For the text-containing cell, return its midpoint in [x, y] coordinate format. 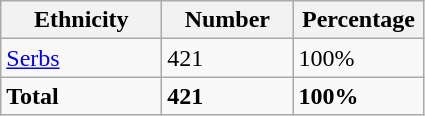
Serbs [82, 58]
Percentage [358, 20]
Total [82, 96]
Ethnicity [82, 20]
Number [228, 20]
